Extract the (X, Y) coordinate from the center of the cell holding the provided text.  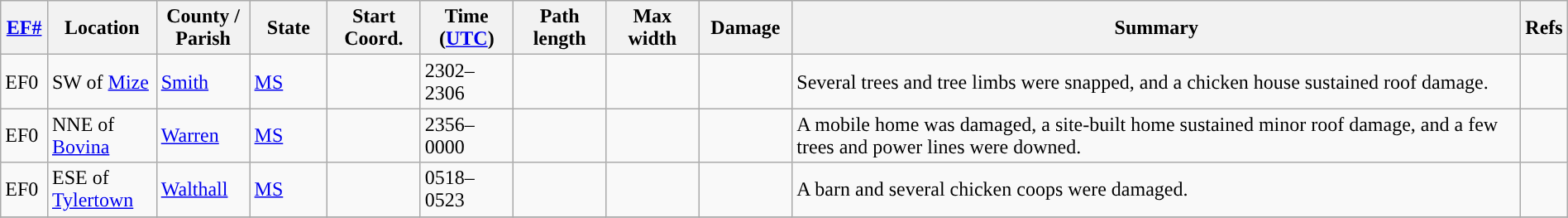
Summary (1156, 28)
A mobile home was damaged, a site-built home sustained minor roof damage, and a few trees and power lines were downed. (1156, 136)
County / Parish (203, 28)
NNE of Bovina (102, 136)
Several trees and tree limbs were snapped, and a chicken house sustained roof damage. (1156, 81)
Max width (653, 28)
A barn and several chicken coops were damaged. (1156, 189)
Damage (746, 28)
0518–0523 (466, 189)
EF# (25, 28)
Start Coord. (374, 28)
2302–2306 (466, 81)
Refs (1545, 28)
Path length (560, 28)
2356–0000 (466, 136)
SW of Mize (102, 81)
Warren (203, 136)
Time (UTC) (466, 28)
Walthall (203, 189)
Smith (203, 81)
Location (102, 28)
ESE of Tylertown (102, 189)
State (289, 28)
